Find where the given text appears and provide that cell's center as (x, y) coordinate. 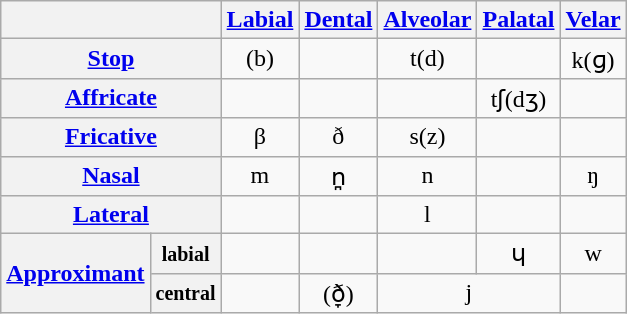
k(ɡ) (593, 59)
ð (338, 137)
β (260, 137)
Velar (593, 20)
ŋ (593, 176)
s(z) (428, 137)
central (186, 293)
ɥ (518, 254)
n̪ (338, 176)
tʃ(dʒ) (518, 98)
w (593, 254)
Approximant (76, 274)
Stop (111, 59)
Fricative (111, 137)
(ð̞) (338, 293)
(b) (260, 59)
Nasal (111, 176)
l (428, 215)
Labial (260, 20)
Affricate (111, 98)
labial (186, 254)
Palatal (518, 20)
Alveolar (428, 20)
j (469, 293)
t(d) (428, 59)
n (428, 176)
Lateral (111, 215)
Dental (338, 20)
m (260, 176)
